Determine the [X, Y] coordinate at the center of the cell enclosing the given text.  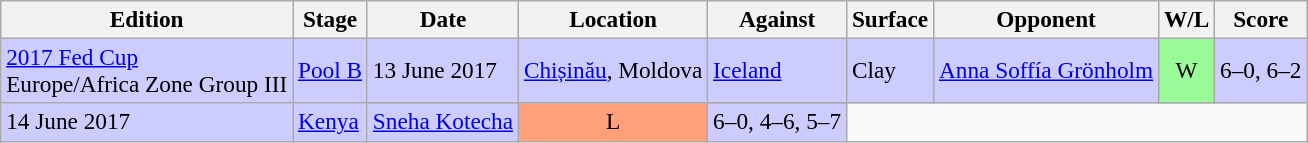
Location [612, 19]
Stage [330, 19]
Opponent [1046, 19]
Score [1261, 19]
6–0, 4–6, 5–7 [778, 122]
Iceland [778, 70]
2017 Fed Cup Europe/Africa Zone Group III [147, 70]
W [1187, 70]
Surface [890, 19]
Anna Soffía Grönholm [1046, 70]
Kenya [330, 122]
Pool B [330, 70]
13 June 2017 [442, 70]
6–0, 6–2 [1261, 70]
Date [442, 19]
W/L [1187, 19]
Sneha Kotecha [442, 122]
Edition [147, 19]
Clay [890, 70]
Chișinău, Moldova [612, 70]
Against [778, 19]
L [612, 122]
14 June 2017 [147, 122]
